Identify which cell holds the provided text, then report its (X, Y) central coordinate. 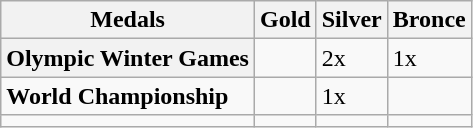
2x (352, 58)
Gold (285, 20)
Bronce (429, 20)
World Championship (128, 96)
Silver (352, 20)
Olympic Winter Games (128, 58)
Medals (128, 20)
